Provide the (X, Y) coordinate of the cell's center where the given text is located.  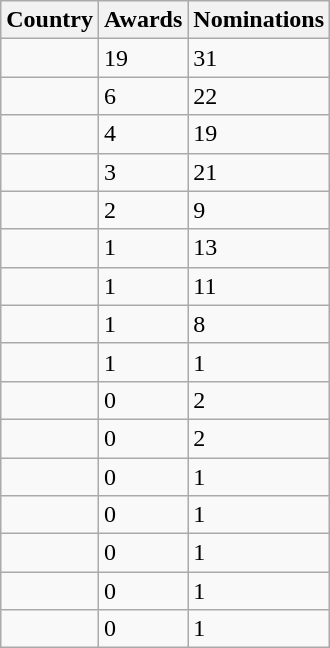
9 (259, 210)
8 (259, 324)
31 (259, 58)
11 (259, 286)
Nominations (259, 20)
Country (50, 20)
6 (142, 96)
13 (259, 248)
Awards (142, 20)
21 (259, 172)
4 (142, 134)
3 (142, 172)
22 (259, 96)
